Determine the (X, Y) coordinate at the center of the cell enclosing the given text.  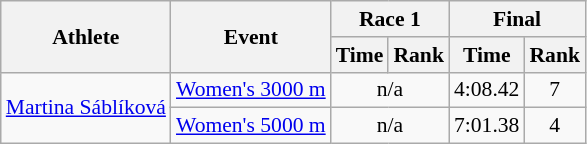
7 (554, 90)
Event (251, 36)
4:08.42 (486, 90)
Women's 5000 m (251, 126)
Women's 3000 m (251, 90)
Martina Sáblíková (86, 108)
Athlete (86, 36)
4 (554, 126)
Final (517, 19)
Race 1 (390, 19)
7:01.38 (486, 126)
